Scan for the cell matching the given text and deliver its (X, Y) coordinate at center. 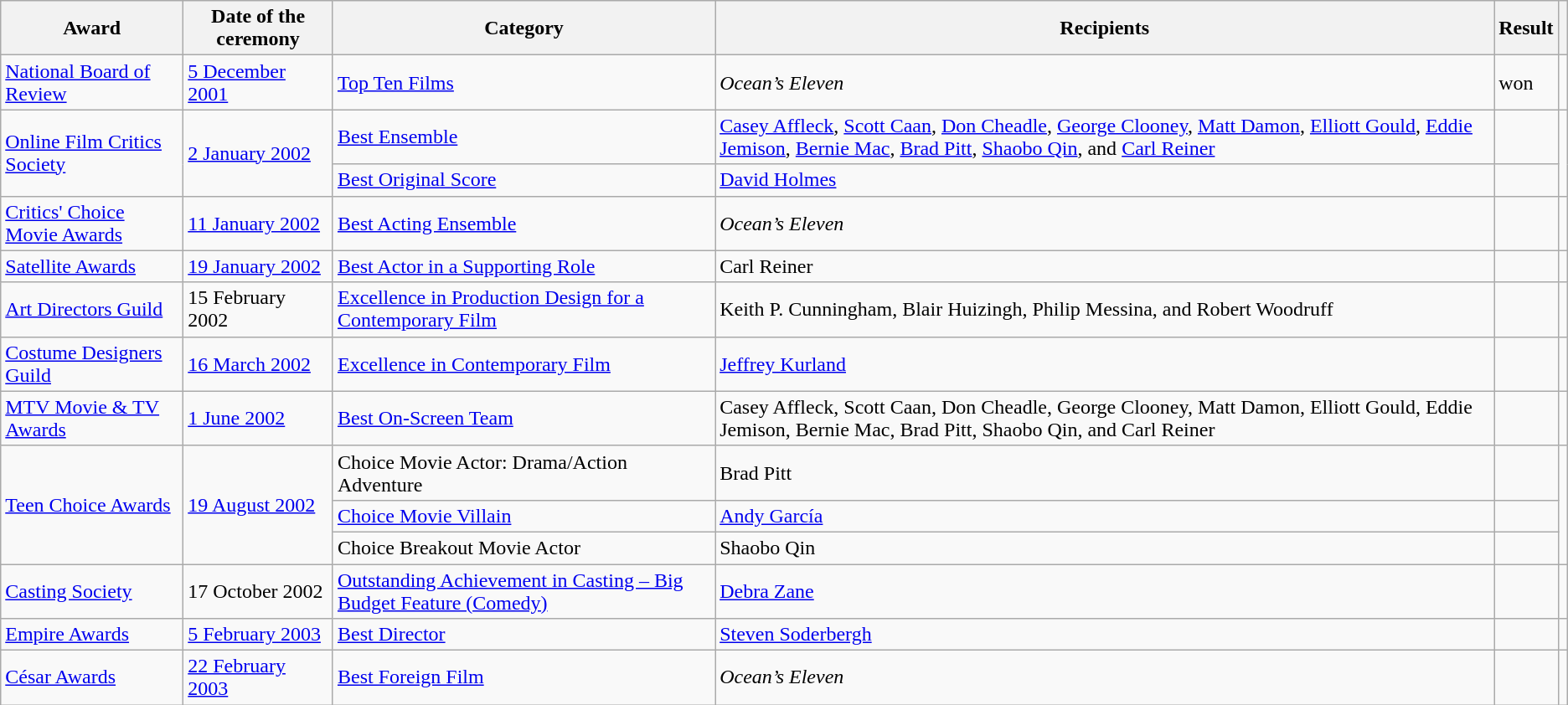
1 June 2002 (258, 419)
Empire Awards (92, 635)
15 February 2002 (258, 310)
11 January 2002 (258, 223)
Date of the ceremony (258, 28)
22 February 2003 (258, 678)
17 October 2002 (258, 591)
Shaobo Qin (1105, 548)
Jeffrey Kurland (1105, 363)
Casting Society (92, 591)
Best Ensemble (524, 137)
Best Actor in a Supporting Role (524, 266)
Excellence in Contemporary Film (524, 363)
David Holmes (1105, 180)
Keith P. Cunningham, Blair Huizingh, Philip Messina, and Robert Woodruff (1105, 310)
Best On-Screen Team (524, 419)
won (1526, 82)
Category (524, 28)
Steven Soderbergh (1105, 635)
Excellence in Production Design for a Contemporary Film (524, 310)
Choice Breakout Movie Actor (524, 548)
Andy García (1105, 516)
Choice Movie Actor: Drama/Action Adventure (524, 472)
Brad Pitt (1105, 472)
Result (1526, 28)
César Awards (92, 678)
19 August 2002 (258, 504)
Best Acting Ensemble (524, 223)
MTV Movie & TV Awards (92, 419)
Teen Choice Awards (92, 504)
5 December 2001 (258, 82)
Art Directors Guild (92, 310)
Best Original Score (524, 180)
National Board of Review (92, 82)
Critics' Choice Movie Awards (92, 223)
19 January 2002 (258, 266)
Online Film Critics Society (92, 152)
Carl Reiner (1105, 266)
2 January 2002 (258, 152)
16 March 2002 (258, 363)
Satellite Awards (92, 266)
Outstanding Achievement in Casting – Big Budget Feature (Comedy) (524, 591)
Debra Zane (1105, 591)
Recipients (1105, 28)
Best Director (524, 635)
Best Foreign Film (524, 678)
Award (92, 28)
Costume Designers Guild (92, 363)
5 February 2003 (258, 635)
Choice Movie Villain (524, 516)
Top Ten Films (524, 82)
